Return [x, y] of the center of cell containing provided text 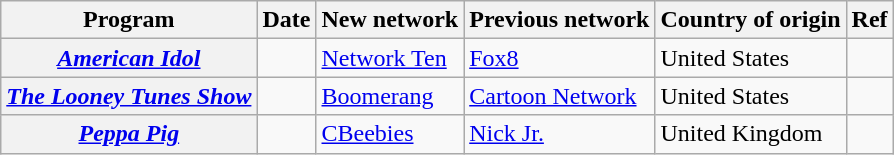
Program [129, 20]
Previous network [560, 20]
American Idol [129, 58]
Boomerang [390, 96]
New network [390, 20]
Date [286, 20]
Fox8 [560, 58]
Peppa Pig [129, 134]
CBeebies [390, 134]
Network Ten [390, 58]
Nick Jr. [560, 134]
Cartoon Network [560, 96]
The Looney Tunes Show [129, 96]
Ref [870, 20]
Country of origin [750, 20]
United Kingdom [750, 134]
